Locate the cell with the specified text and output its [x, y] center coordinate. 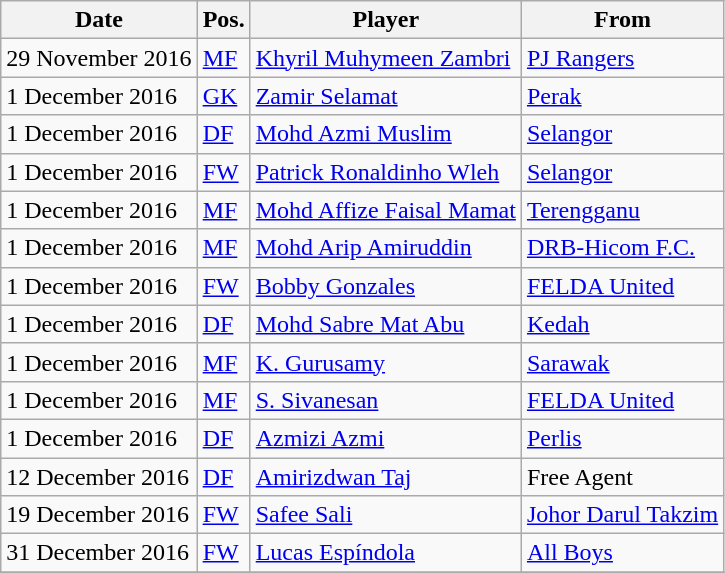
Safee Sali [386, 515]
Mohd Arip Amiruddin [386, 248]
From [622, 20]
Bobby Gonzales [386, 286]
S. Sivanesan [386, 400]
Kedah [622, 324]
12 December 2016 [99, 477]
Azmizi Azmi [386, 438]
Sarawak [622, 362]
19 December 2016 [99, 515]
Lucas Espíndola [386, 553]
29 November 2016 [99, 58]
31 December 2016 [99, 553]
K. Gurusamy [386, 362]
Johor Darul Takzim [622, 515]
All Boys [622, 553]
Mohd Azmi Muslim [386, 134]
Amirizdwan Taj [386, 477]
GK [224, 96]
Patrick Ronaldinho Wleh [386, 172]
DRB-Hicom F.C. [622, 248]
Pos. [224, 20]
Mohd Affize Faisal Mamat [386, 210]
Mohd Sabre Mat Abu [386, 324]
Player [386, 20]
PJ Rangers [622, 58]
Terengganu [622, 210]
Khyril Muhymeen Zambri [386, 58]
Perak [622, 96]
Perlis [622, 438]
Zamir Selamat [386, 96]
Date [99, 20]
Free Agent [622, 477]
